Output the (x, y) coordinate of the center of the cell containing the given text.  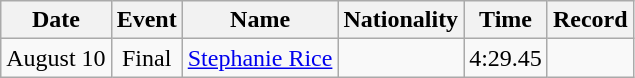
Name (260, 20)
Final (146, 58)
Time (506, 20)
4:29.45 (506, 58)
Stephanie Rice (260, 58)
Record (590, 20)
Date (56, 20)
Event (146, 20)
Nationality (401, 20)
August 10 (56, 58)
